Extract the (X, Y) coordinate from the center of the cell holding the provided text.  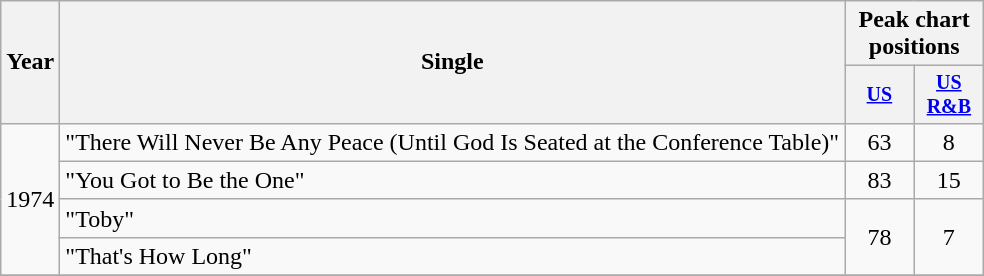
"You Got to Be the One" (452, 180)
US (880, 94)
8 (948, 142)
83 (880, 180)
"Toby" (452, 218)
7 (948, 237)
Year (30, 62)
"That's How Long" (452, 256)
Peak chart positions (914, 34)
USR&B (948, 94)
1974 (30, 199)
78 (880, 237)
"There Will Never Be Any Peace (Until God Is Seated at the Conference Table)" (452, 142)
15 (948, 180)
Single (452, 62)
63 (880, 142)
